Output the [X, Y] coordinate of the center of the cell containing the given text.  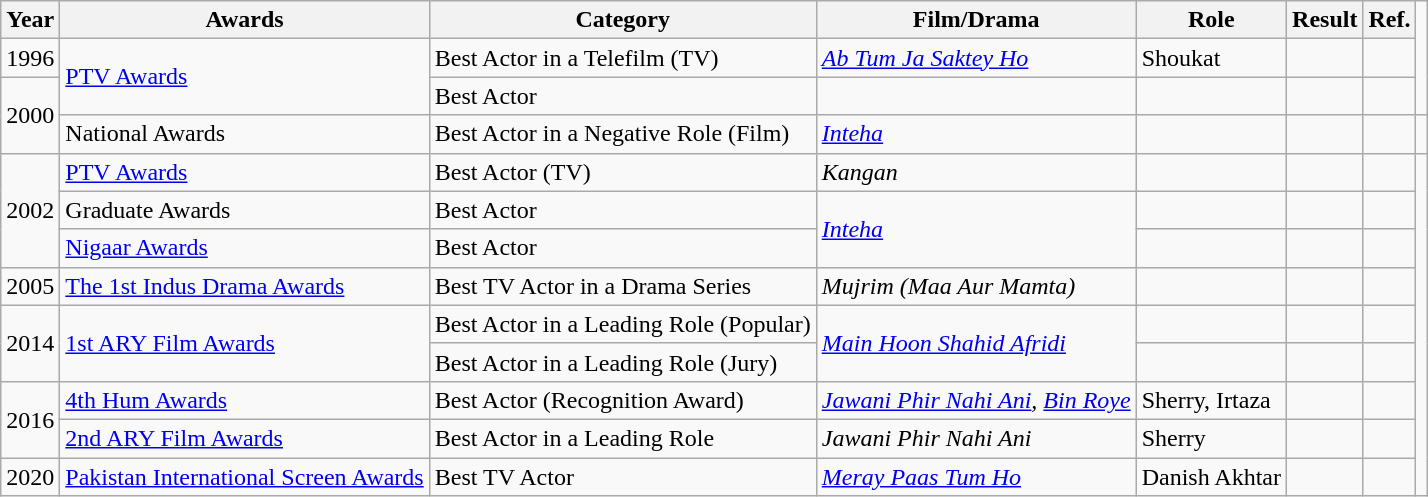
2000 [30, 115]
Mujrim (Maa Aur Mamta) [976, 286]
Jawani Phir Nahi Ani [976, 438]
Shoukat [1211, 58]
Best TV Actor in a Drama Series [622, 286]
1st ARY Film Awards [244, 343]
Best TV Actor [622, 477]
Best Actor (TV) [622, 172]
2020 [30, 477]
Sherry [1211, 438]
2002 [30, 210]
Ref. [1390, 20]
4th Hum Awards [244, 400]
Danish Akhtar [1211, 477]
Result [1325, 20]
Nigaar Awards [244, 248]
2nd ARY Film Awards [244, 438]
Role [1211, 20]
2016 [30, 419]
1996 [30, 58]
National Awards [244, 134]
Film/Drama [976, 20]
Main Hoon Shahid Afridi [976, 343]
The 1st Indus Drama Awards [244, 286]
Meray Paas Tum Ho [976, 477]
2014 [30, 343]
Kangan [976, 172]
Awards [244, 20]
Category [622, 20]
Best Actor in a Leading Role (Popular) [622, 324]
Best Actor in a Leading Role [622, 438]
Year [30, 20]
2005 [30, 286]
Ab Tum Ja Saktey Ho [976, 58]
Sherry, Irtaza [1211, 400]
Jawani Phir Nahi Ani, Bin Roye [976, 400]
Best Actor in a Leading Role (Jury) [622, 362]
Best Actor (Recognition Award) [622, 400]
Best Actor in a Telefilm (TV) [622, 58]
Graduate Awards [244, 210]
Pakistan International Screen Awards [244, 477]
Best Actor in a Negative Role (Film) [622, 134]
